For the text-containing cell, return its midpoint in [x, y] coordinate format. 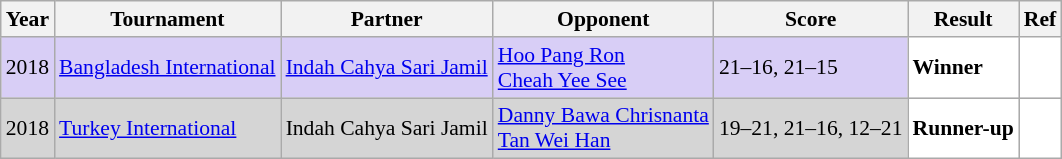
19–21, 21–16, 12–21 [811, 128]
Score [811, 19]
Year [28, 19]
Hoo Pang Ron Cheah Yee See [604, 68]
Opponent [604, 19]
Turkey International [168, 128]
Winner [964, 68]
Partner [387, 19]
Tournament [168, 19]
Bangladesh International [168, 68]
Danny Bawa Chrisnanta Tan Wei Han [604, 128]
Runner-up [964, 128]
21–16, 21–15 [811, 68]
Ref [1040, 19]
Result [964, 19]
